Provide the [X, Y] coordinate of the cell's center where the given text is located.  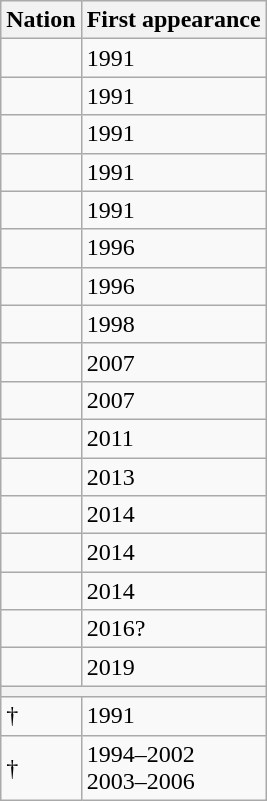
2011 [174, 438]
Nation [41, 20]
2016? [174, 629]
First appearance [174, 20]
1998 [174, 324]
2019 [174, 667]
2013 [174, 477]
1994–20022003–2006 [174, 768]
